Return (x, y) of the center of cell containing provided text 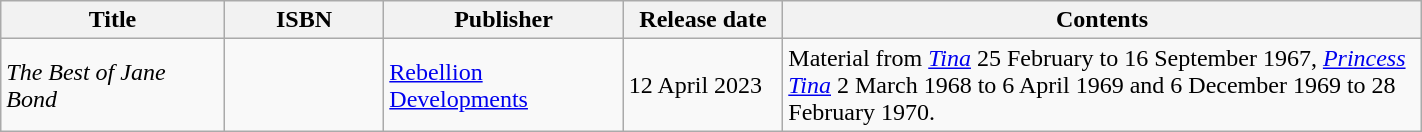
The Best of Jane Bond (112, 85)
ISBN (304, 20)
Rebellion Developments (504, 85)
12 April 2023 (703, 85)
Release date (703, 20)
Material from Tina 25 February to 16 September 1967, Princess Tina 2 March 1968 to 6 April 1969 and 6 December 1969 to 28 February 1970. (1102, 85)
Publisher (504, 20)
Title (112, 20)
Contents (1102, 20)
